Scan for the cell matching the given text and deliver its [X, Y] coordinate at center. 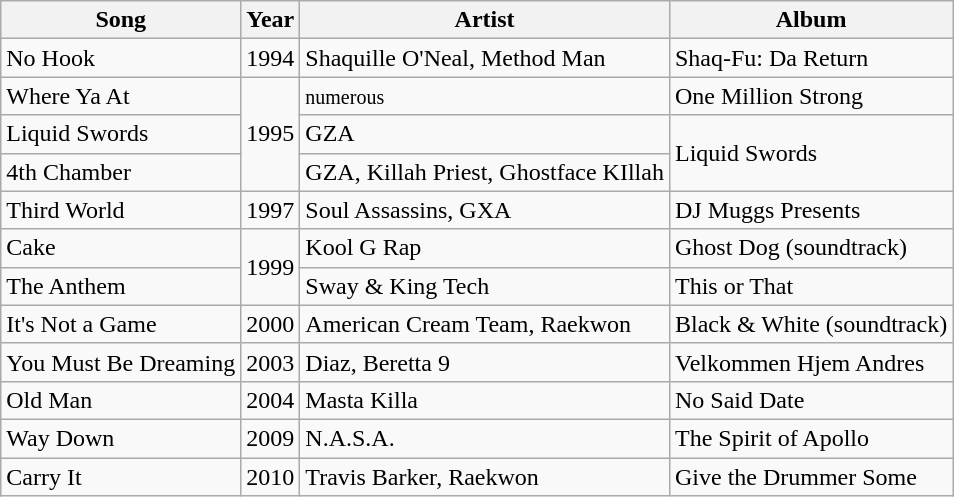
No Hook [121, 58]
Cake [121, 248]
Soul Assassins, GXA [485, 210]
The Anthem [121, 286]
1994 [270, 58]
Diaz, Beretta 9 [485, 362]
Sway & King Tech [485, 286]
Give the Drummer Some [810, 477]
2003 [270, 362]
American Cream Team, Raekwon [485, 324]
Song [121, 20]
DJ Muggs Presents [810, 210]
N.A.S.A. [485, 438]
Artist [485, 20]
Velkommen Hjem Andres [810, 362]
GZA, Killah Priest, Ghostface KIllah [485, 172]
1999 [270, 267]
Album [810, 20]
Kool G Rap [485, 248]
Masta Killa [485, 400]
GZA [485, 134]
Black & White (soundtrack) [810, 324]
Third World [121, 210]
Carry It [121, 477]
It's Not a Game [121, 324]
2000 [270, 324]
Way Down [121, 438]
Where Ya At [121, 96]
2010 [270, 477]
Ghost Dog (soundtrack) [810, 248]
1995 [270, 134]
numerous [485, 96]
This or That [810, 286]
You Must Be Dreaming [121, 362]
4th Chamber [121, 172]
No Said Date [810, 400]
The Spirit of Apollo [810, 438]
Shaq-Fu: Da Return [810, 58]
2009 [270, 438]
Shaquille O'Neal, Method Man [485, 58]
Old Man [121, 400]
One Million Strong [810, 96]
2004 [270, 400]
Year [270, 20]
Travis Barker, Raekwon [485, 477]
1997 [270, 210]
